Identify which cell holds the provided text, then report its [x, y] central coordinate. 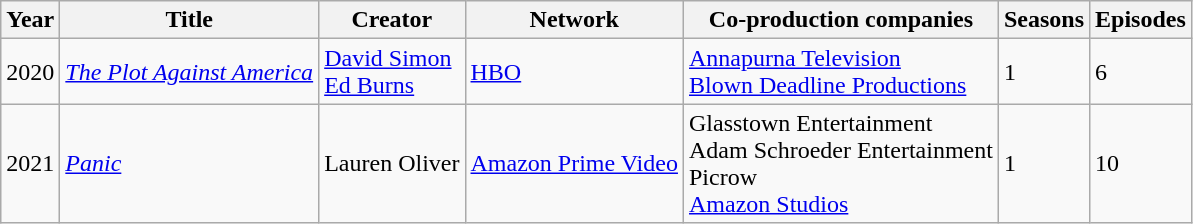
Title [190, 20]
Annapurna TelevisionBlown Deadline Productions [840, 72]
Year [30, 20]
6 [1141, 72]
Seasons [1044, 20]
Panic [190, 164]
HBO [574, 72]
10 [1141, 164]
Creator [392, 20]
2020 [30, 72]
2021 [30, 164]
Glasstown EntertainmentAdam Schroeder EntertainmentPicrowAmazon Studios [840, 164]
Episodes [1141, 20]
Lauren Oliver [392, 164]
David SimonEd Burns [392, 72]
Network [574, 20]
Amazon Prime Video [574, 164]
The Plot Against America [190, 72]
Co-production companies [840, 20]
